Return the (X, Y) coordinate for the center point of the cell that contains the specified text.  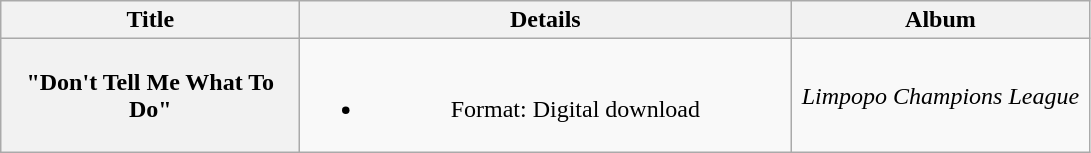
Details (546, 20)
Format: Digital download (546, 96)
Album (940, 20)
"Don't Tell Me What To Do" (150, 96)
Title (150, 20)
Limpopo Champions League (940, 96)
